Return (X, Y) of the center of cell containing provided text 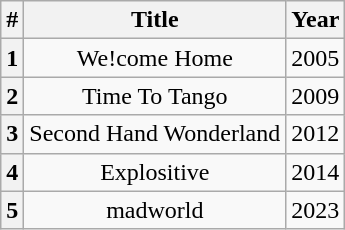
2014 (316, 172)
Explositive (155, 172)
2009 (316, 96)
madworld (155, 210)
3 (12, 134)
Second Hand Wonderland (155, 134)
Time To Tango (155, 96)
2005 (316, 58)
5 (12, 210)
2023 (316, 210)
2 (12, 96)
Year (316, 20)
We!come Home (155, 58)
# (12, 20)
2012 (316, 134)
1 (12, 58)
4 (12, 172)
Title (155, 20)
